Return [X, Y] of the center of cell containing provided text 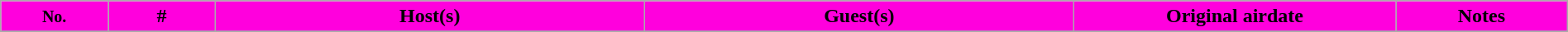
No. [55, 16]
Guest(s) [858, 16]
Notes [1482, 16]
# [161, 16]
Original airdate [1234, 16]
Host(s) [430, 16]
